For the text-containing cell, return its midpoint in [X, Y] coordinate format. 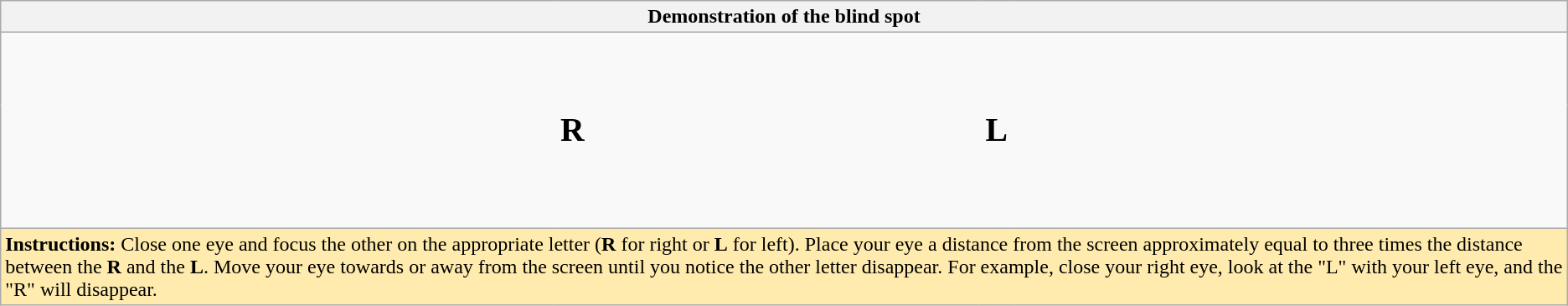
Demonstration of the blind spot [784, 17]
L [997, 130]
R [572, 130]
